Return (X, Y) of the center of cell containing provided text 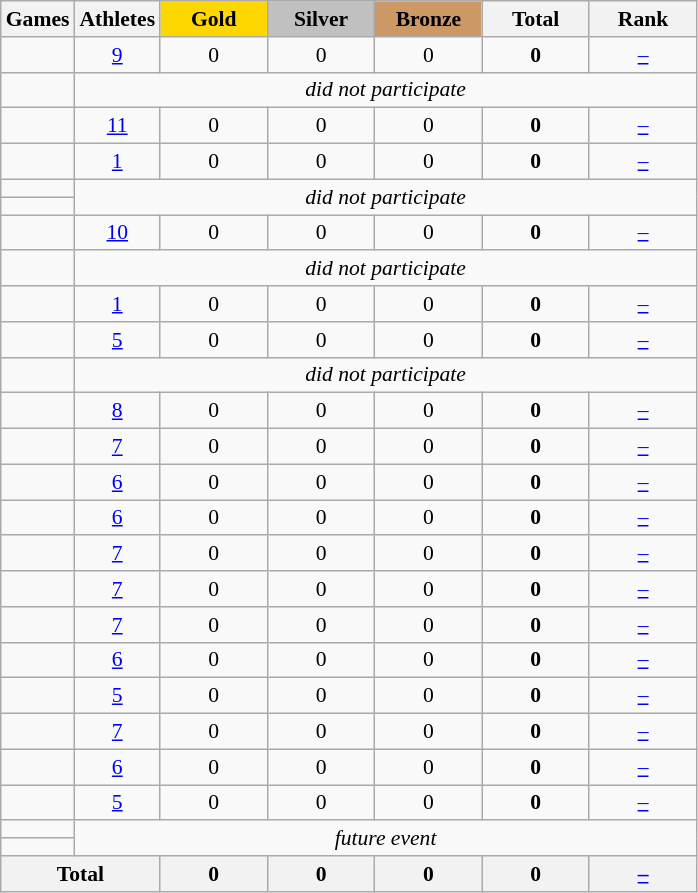
Silver (320, 19)
10 (117, 233)
Bronze (428, 19)
11 (117, 126)
8 (117, 411)
Games (38, 19)
9 (117, 55)
future event (385, 839)
Gold (214, 19)
Athletes (117, 19)
Rank (642, 19)
